For the text-containing cell, return its midpoint in (x, y) coordinate format. 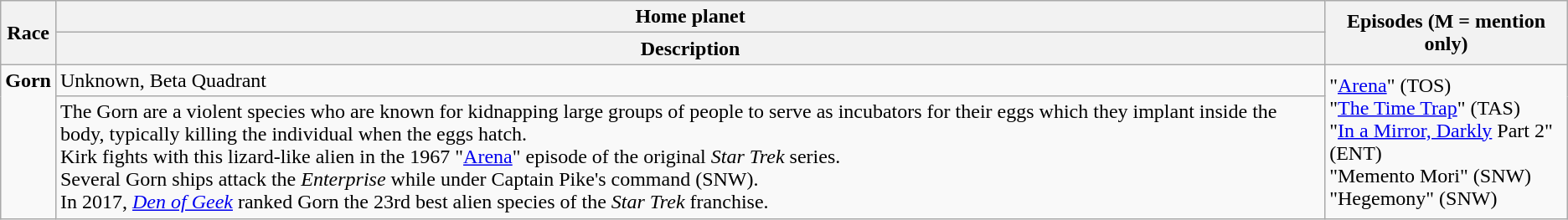
Gorn (28, 141)
Description (690, 49)
"Arena" (TOS)"The Time Trap" (TAS)"In a Mirror, Darkly Part 2" (ENT) "Memento Mori" (SNW)"Hegemony" (SNW) (1447, 141)
Race (28, 33)
Unknown, Beta Quadrant (690, 80)
Home planet (690, 17)
Episodes (M = mention only) (1447, 33)
